Find where the given text appears and provide that cell's center as (x, y) coordinate. 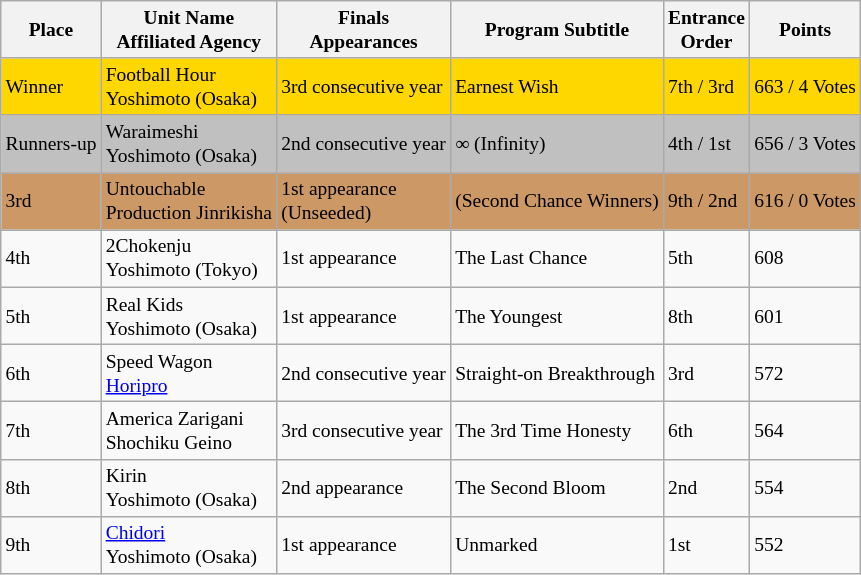
656 / 3 Votes (806, 144)
4th / 1st (706, 144)
America ZariganiShochiku Geino (189, 430)
Place (51, 30)
616 / 0 Votes (806, 202)
Program Subtitle (556, 30)
UntouchableProduction Jinrikisha (189, 202)
EntranceOrder (706, 30)
2nd appearance (364, 488)
608 (806, 258)
4th (51, 258)
2ChokenjuYoshimoto (Tokyo) (189, 258)
(Second Chance Winners) (556, 202)
1st (706, 544)
Unit NameAffiliated Agency (189, 30)
7th (51, 430)
The 3rd Time Honesty (556, 430)
663 / 4 Votes (806, 86)
554 (806, 488)
Winner (51, 86)
KirinYoshimoto (Osaka) (189, 488)
1st appearance(Unseeded) (364, 202)
601 (806, 316)
564 (806, 430)
Earnest Wish (556, 86)
572 (806, 372)
Speed WagonHoripro (189, 372)
552 (806, 544)
2nd (706, 488)
FinalsAppearances (364, 30)
The Youngest (556, 316)
Real KidsYoshimoto (Osaka) (189, 316)
9th / 2nd (706, 202)
9th (51, 544)
The Last Chance (556, 258)
Runners-up (51, 144)
7th / 3rd (706, 86)
∞ (Infinity) (556, 144)
The Second Bloom (556, 488)
Unmarked (556, 544)
Points (806, 30)
Straight-on Breakthrough (556, 372)
WaraimeshiYoshimoto (Osaka) (189, 144)
Football HourYoshimoto (Osaka) (189, 86)
ChidoriYoshimoto (Osaka) (189, 544)
